Locate the cell with the specified text and output its (X, Y) center coordinate. 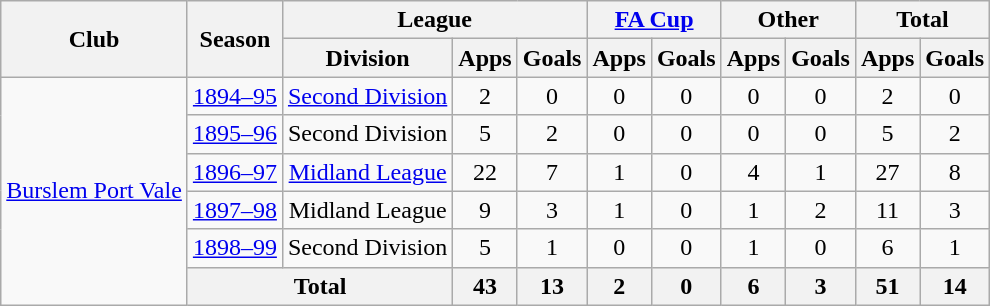
1895–96 (234, 134)
11 (887, 210)
1894–95 (234, 96)
4 (753, 172)
1897–98 (234, 210)
1898–99 (234, 248)
League (434, 20)
Division (367, 58)
13 (552, 286)
9 (485, 210)
27 (887, 172)
FA Cup (654, 20)
14 (955, 286)
Burslem Port Vale (94, 191)
Season (234, 39)
Club (94, 39)
8 (955, 172)
22 (485, 172)
43 (485, 286)
Other (788, 20)
1896–97 (234, 172)
51 (887, 286)
7 (552, 172)
